Determine the (X, Y) coordinate at the center of the cell enclosing the given text.  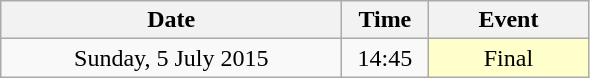
Date (172, 20)
14:45 (385, 58)
Event (508, 20)
Sunday, 5 July 2015 (172, 58)
Final (508, 58)
Time (385, 20)
